From the cell containing the given text, extract its center point as (x, y) coordinate. 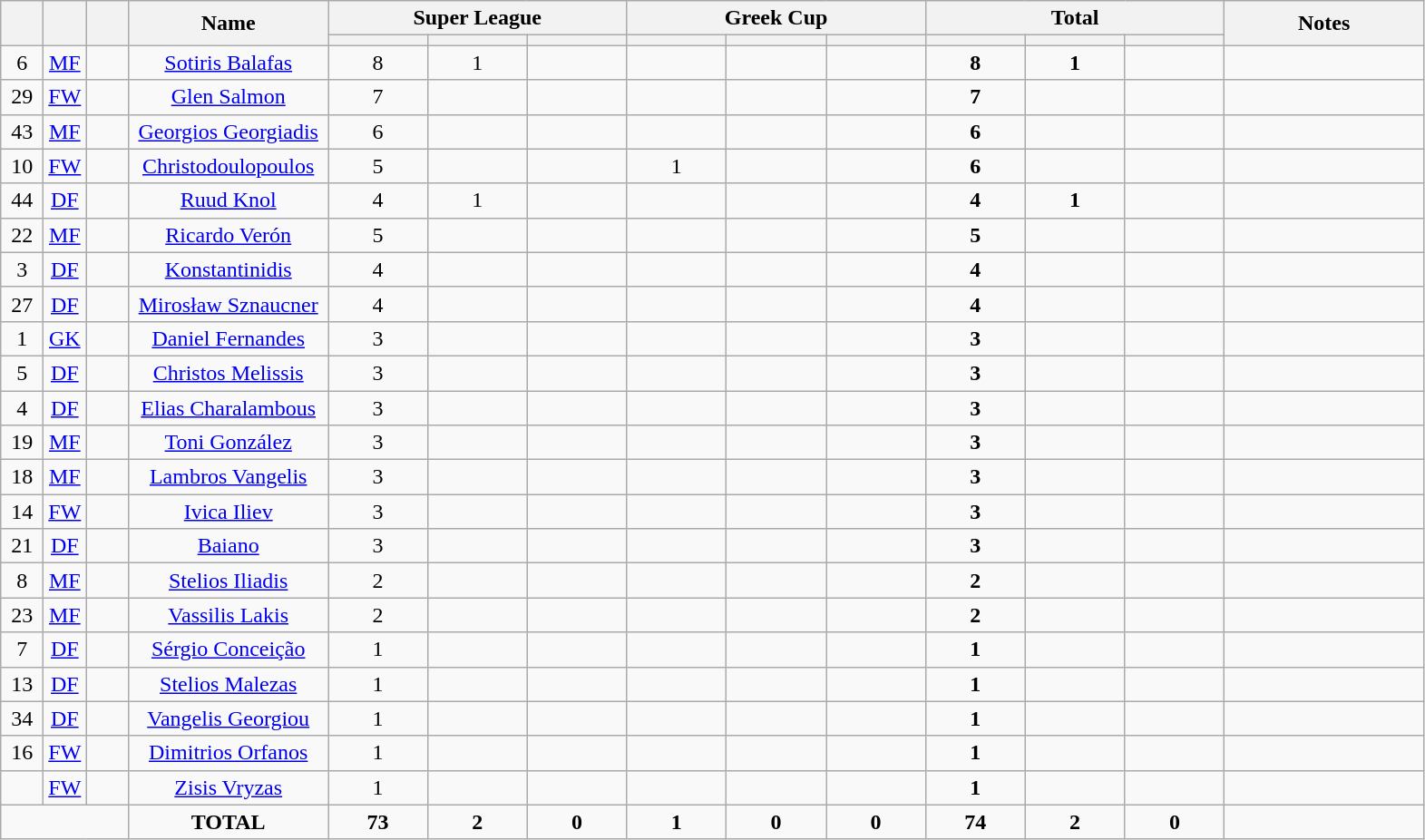
Ricardo Verón (229, 235)
19 (22, 443)
Zisis Vryzas (229, 787)
Sotiris Balafas (229, 63)
Stelios Malezas (229, 684)
Notes (1324, 24)
21 (22, 546)
Glen Salmon (229, 97)
Sérgio Conceição (229, 650)
43 (22, 132)
Daniel Fernandes (229, 338)
Baiano (229, 546)
Christos Melissis (229, 373)
18 (22, 477)
Vassilis Lakis (229, 615)
Stelios Iliadis (229, 581)
Elias Charalambous (229, 407)
14 (22, 512)
Mirosław Sznaucner (229, 304)
Lambros Vangelis (229, 477)
GK (65, 338)
Name (229, 24)
44 (22, 200)
Toni González (229, 443)
22 (22, 235)
74 (975, 822)
Dimitrios Orfanos (229, 753)
TOTAL (229, 822)
Super League (477, 18)
Ruud Knol (229, 200)
Christodoulopoulos (229, 166)
Konstantinidis (229, 269)
Georgios Georgiadis (229, 132)
Greek Cup (776, 18)
10 (22, 166)
73 (378, 822)
34 (22, 718)
Total (1075, 18)
27 (22, 304)
29 (22, 97)
Vangelis Georgiou (229, 718)
23 (22, 615)
16 (22, 753)
13 (22, 684)
Ivica Iliev (229, 512)
